From the cell containing the given text, extract its center point as (X, Y) coordinate. 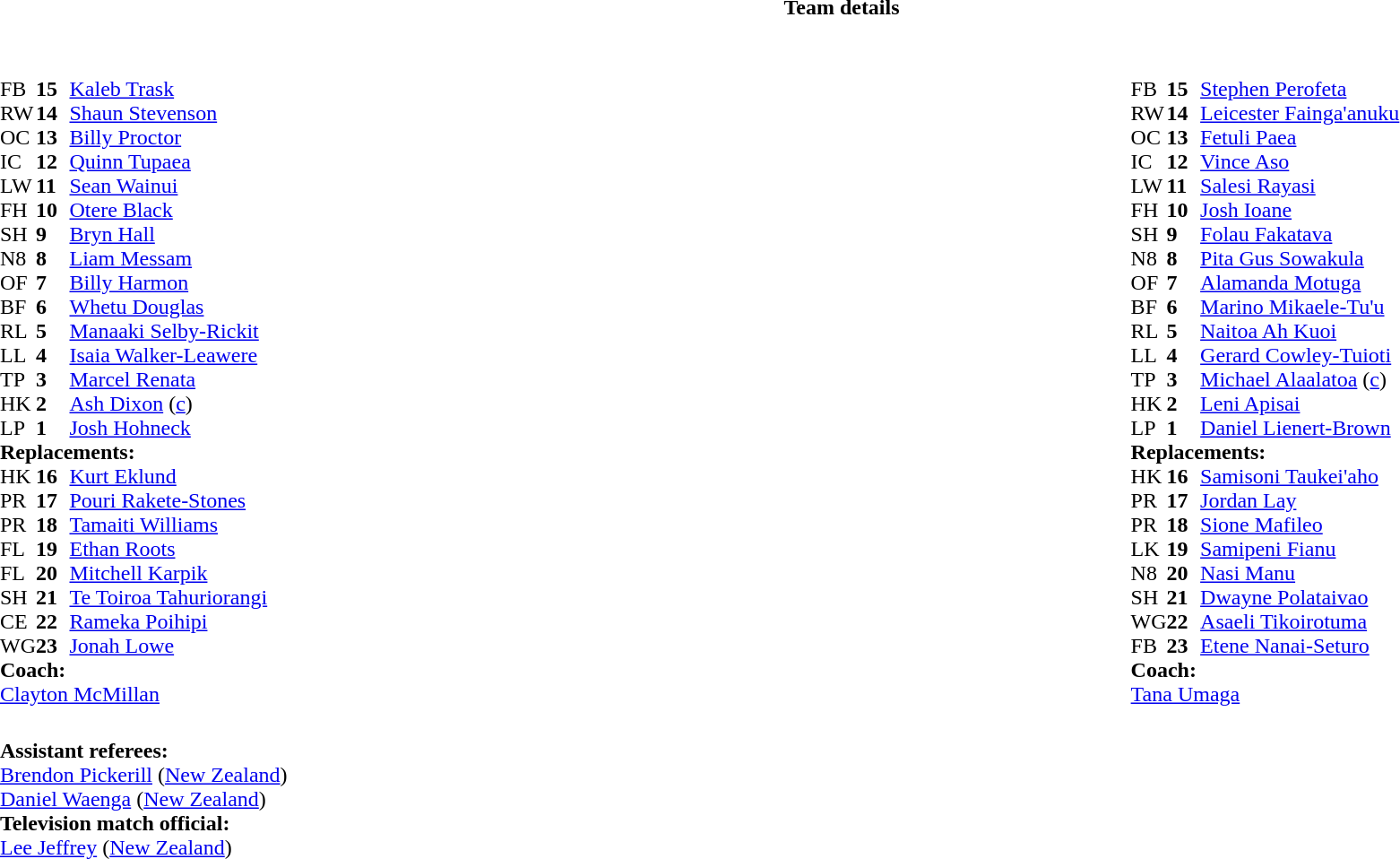
Liam Messam (169, 258)
Marcel Renata (169, 380)
Sean Wainui (169, 187)
Salesi Rayasi (1300, 187)
Isaia Walker-Leawere (169, 355)
Pouri Rakete-Stones (169, 500)
Manaaki Selby-Rickit (169, 332)
Quinn Tupaea (169, 161)
Dwayne Polataivao (1300, 597)
Ethan Roots (169, 549)
Sione Mafileo (1300, 525)
Samipeni Fianu (1300, 549)
Leni Apisai (1300, 403)
Michael Alaalatoa (c) (1300, 380)
Te Toiroa Tahuriorangi (169, 597)
Alamanda Motuga (1300, 283)
Kurt Eklund (169, 477)
CE (18, 622)
Whetu Douglas (169, 307)
Tamaiti Williams (169, 525)
Marino Mikaele-Tu'u (1300, 307)
Etene Nanai-Seturo (1300, 646)
Josh Hohneck (169, 429)
Naitoa Ah Kuoi (1300, 332)
Billy Harmon (169, 283)
Tana Umaga (1266, 694)
Folau Fakatava (1300, 235)
Kaleb Trask (169, 90)
Jonah Lowe (169, 646)
Gerard Cowley-Tuioti (1300, 355)
Leicester Fainga'anuku (1300, 113)
Jordan Lay (1300, 500)
Josh Ioane (1300, 210)
Daniel Lienert-Brown (1300, 429)
Stephen Perofeta (1300, 90)
Mitchell Karpik (169, 574)
Fetuli Paea (1300, 138)
Vince Aso (1300, 161)
LK (1149, 549)
Shaun Stevenson (169, 113)
Billy Proctor (169, 138)
Rameka Poihipi (169, 622)
Otere Black (169, 210)
Pita Gus Sowakula (1300, 258)
Samisoni Taukei'aho (1300, 477)
Nasi Manu (1300, 574)
Asaeli Tikoirotuma (1300, 622)
Clayton McMillan (134, 694)
Ash Dixon (c) (169, 403)
Bryn Hall (169, 235)
